Find where the given text appears and provide that cell's center as (x, y) coordinate. 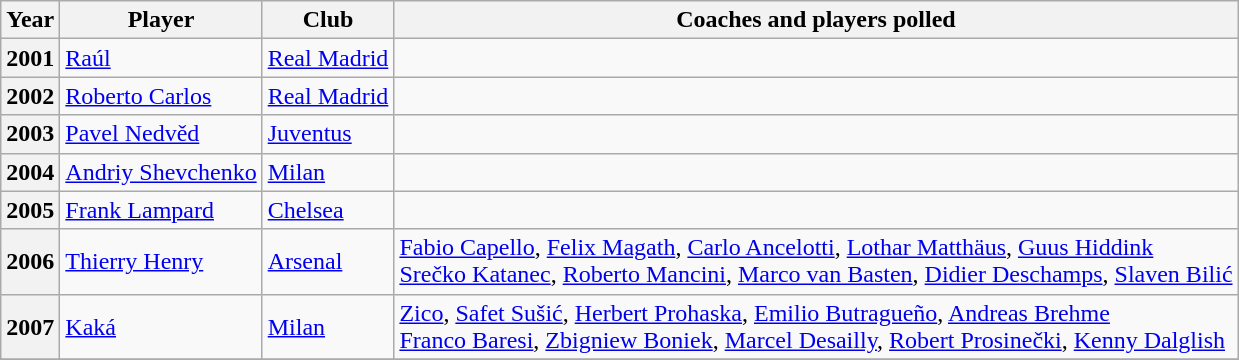
Andriy Shevchenko (161, 172)
Pavel Nedvěd (161, 134)
2001 (30, 58)
2002 (30, 96)
Kaká (161, 326)
2003 (30, 134)
Juventus (328, 134)
2005 (30, 210)
Roberto Carlos (161, 96)
2004 (30, 172)
Frank Lampard (161, 210)
Player (161, 20)
Thierry Henry (161, 262)
2007 (30, 326)
2006 (30, 262)
Coaches and players polled (816, 20)
Club (328, 20)
Arsenal (328, 262)
Chelsea (328, 210)
Raúl (161, 58)
Year (30, 20)
